Search for the cell housing the specified text and yield its [X, Y] center coordinate. 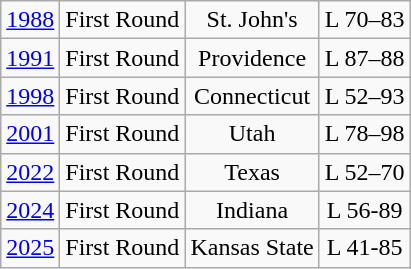
St. John's [252, 20]
L 41-85 [364, 248]
1991 [30, 58]
Texas [252, 172]
2024 [30, 210]
2022 [30, 172]
Connecticut [252, 96]
L 78–98 [364, 134]
Providence [252, 58]
L 52–93 [364, 96]
1988 [30, 20]
Kansas State [252, 248]
1998 [30, 96]
L 52–70 [364, 172]
L 70–83 [364, 20]
Utah [252, 134]
Indiana [252, 210]
2001 [30, 134]
L 56-89 [364, 210]
2025 [30, 248]
L 87–88 [364, 58]
